Locate the cell with the specified text and output its [X, Y] center coordinate. 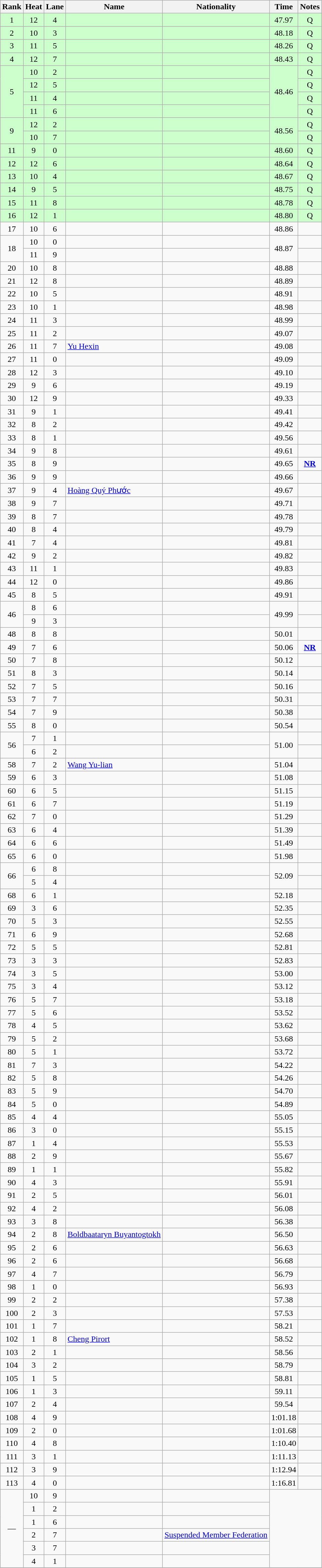
Yu Hexin [114, 346]
112 [12, 1470]
42 [12, 556]
89 [12, 1169]
54.89 [284, 1104]
71 [12, 934]
49.56 [284, 438]
49.19 [284, 386]
40 [12, 530]
51.49 [284, 843]
30 [12, 399]
48.43 [284, 59]
102 [12, 1339]
32 [12, 425]
66 [12, 875]
— [12, 1528]
26 [12, 346]
64 [12, 843]
51.19 [284, 804]
37 [12, 490]
18 [12, 248]
53.62 [284, 1026]
52.35 [284, 908]
50.54 [284, 726]
108 [12, 1417]
52.18 [284, 895]
48 [12, 634]
50.01 [284, 634]
56.50 [284, 1235]
76 [12, 1000]
63 [12, 830]
43 [12, 569]
51.98 [284, 856]
16 [12, 216]
53.12 [284, 987]
56.93 [284, 1287]
49.10 [284, 372]
48.64 [284, 164]
36 [12, 477]
48.98 [284, 307]
90 [12, 1182]
49.91 [284, 595]
14 [12, 190]
49.67 [284, 490]
72 [12, 947]
53.52 [284, 1013]
38 [12, 504]
62 [12, 817]
49.78 [284, 517]
52.55 [284, 921]
48.26 [284, 46]
84 [12, 1104]
49.79 [284, 530]
70 [12, 921]
56.01 [284, 1195]
59 [12, 778]
111 [12, 1457]
61 [12, 804]
54 [12, 712]
49.33 [284, 399]
31 [12, 412]
98 [12, 1287]
56.63 [284, 1248]
79 [12, 1039]
21 [12, 281]
48.78 [284, 203]
52.68 [284, 934]
24 [12, 320]
25 [12, 333]
109 [12, 1430]
49.09 [284, 359]
51.39 [284, 830]
97 [12, 1274]
51.04 [284, 765]
Nationality [216, 7]
Heat [34, 7]
87 [12, 1143]
49 [12, 647]
44 [12, 582]
52.81 [284, 947]
1:10.40 [284, 1443]
48.89 [284, 281]
49.41 [284, 412]
106 [12, 1391]
55.15 [284, 1130]
52.09 [284, 875]
113 [12, 1483]
55 [12, 726]
1:11.13 [284, 1457]
55.91 [284, 1182]
49.83 [284, 569]
49.81 [284, 543]
50.31 [284, 699]
Notes [310, 7]
65 [12, 856]
51.29 [284, 817]
15 [12, 203]
85 [12, 1117]
49.71 [284, 504]
50.38 [284, 712]
101 [12, 1326]
53.18 [284, 1000]
50 [12, 660]
27 [12, 359]
83 [12, 1091]
55.05 [284, 1117]
58.52 [284, 1339]
75 [12, 987]
51.08 [284, 778]
56.68 [284, 1261]
48.67 [284, 177]
50.12 [284, 660]
50.06 [284, 647]
49.66 [284, 477]
29 [12, 386]
52 [12, 686]
13 [12, 177]
49.65 [284, 464]
48.46 [284, 92]
58.56 [284, 1352]
50.14 [284, 673]
55.82 [284, 1169]
96 [12, 1261]
54.26 [284, 1078]
56.08 [284, 1209]
51 [12, 673]
68 [12, 895]
78 [12, 1026]
58.79 [284, 1365]
88 [12, 1156]
22 [12, 294]
57.53 [284, 1313]
Rank [12, 7]
55.67 [284, 1156]
48.75 [284, 190]
Hoàng Quý Phước [114, 490]
Lane [55, 7]
91 [12, 1195]
104 [12, 1365]
48.88 [284, 268]
17 [12, 229]
53.68 [284, 1039]
48.91 [284, 294]
69 [12, 908]
1:16.81 [284, 1483]
103 [12, 1352]
34 [12, 451]
51.00 [284, 745]
39 [12, 517]
48.80 [284, 216]
60 [12, 791]
23 [12, 307]
82 [12, 1078]
59.54 [284, 1404]
Name [114, 7]
95 [12, 1248]
33 [12, 438]
49.99 [284, 614]
48.56 [284, 131]
80 [12, 1052]
48.86 [284, 229]
52.83 [284, 960]
50.16 [284, 686]
41 [12, 543]
53.00 [284, 974]
86 [12, 1130]
54.70 [284, 1091]
59.11 [284, 1391]
48.87 [284, 248]
Wang Yu-lian [114, 765]
107 [12, 1404]
58.21 [284, 1326]
49.42 [284, 425]
56.79 [284, 1274]
57.38 [284, 1300]
110 [12, 1443]
49.86 [284, 582]
100 [12, 1313]
94 [12, 1235]
99 [12, 1300]
81 [12, 1065]
92 [12, 1209]
49.61 [284, 451]
56 [12, 745]
Cheng Pirort [114, 1339]
54.22 [284, 1065]
48.60 [284, 150]
56.38 [284, 1222]
1:01.18 [284, 1417]
20 [12, 268]
46 [12, 614]
49.82 [284, 556]
49.08 [284, 346]
Boldbaataryn Buyantogtokh [114, 1235]
48.99 [284, 320]
1:12.94 [284, 1470]
53 [12, 699]
77 [12, 1013]
58.81 [284, 1378]
49.07 [284, 333]
Suspended Member Federation [216, 1535]
55.53 [284, 1143]
73 [12, 960]
74 [12, 974]
105 [12, 1378]
45 [12, 595]
28 [12, 372]
51.15 [284, 791]
48.18 [284, 33]
Time [284, 7]
93 [12, 1222]
35 [12, 464]
53.72 [284, 1052]
1:01.68 [284, 1430]
47.97 [284, 20]
58 [12, 765]
